Determine the [x, y] coordinate at the center of the cell enclosing the given text.  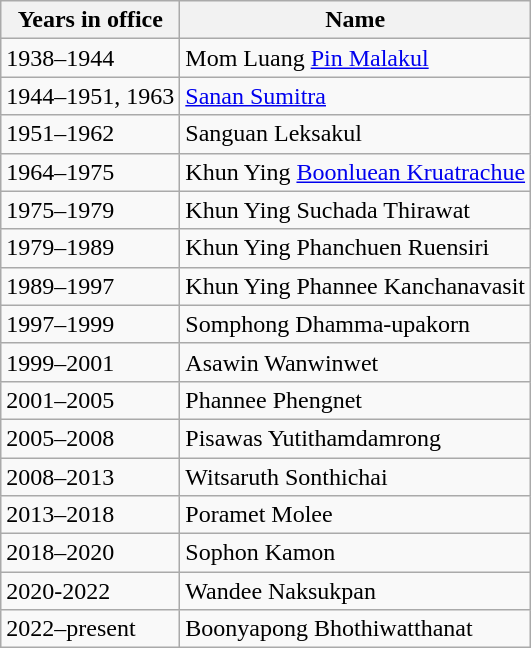
Phannee Phengnet [356, 400]
Khun Ying Phannee Kanchanavasit [356, 286]
1989–1997 [90, 286]
1999–2001 [90, 362]
2013–2018 [90, 515]
2001–2005 [90, 400]
Pisawas Yutithamdamrong [356, 438]
Khun Ying Suchada Thirawat [356, 210]
2018–2020 [90, 553]
Boonyapong Bhothiwatthanat [356, 629]
Somphong Dhamma-upakorn [356, 324]
1944–1951, 1963 [90, 96]
Mom Luang Pin Malakul [356, 58]
Asawin Wanwinwet [356, 362]
Khun Ying Phanchuen Ruensiri [356, 248]
2022–present [90, 629]
Khun Ying Boonluean Kruatrachue [356, 172]
Poramet Molee [356, 515]
Years in office [90, 20]
1979–1989 [90, 248]
1975–1979 [90, 210]
2020-2022 [90, 591]
2008–2013 [90, 477]
2005–2008 [90, 438]
1997–1999 [90, 324]
Name [356, 20]
Wandee Naksukpan [356, 591]
1938–1944 [90, 58]
Witsaruth Sonthichai [356, 477]
Sanan Sumitra [356, 96]
Sanguan Leksakul [356, 134]
Sophon Kamon [356, 553]
1951–1962 [90, 134]
1964–1975 [90, 172]
